Return the [X, Y] coordinate for the center point of the cell that contains the specified text.  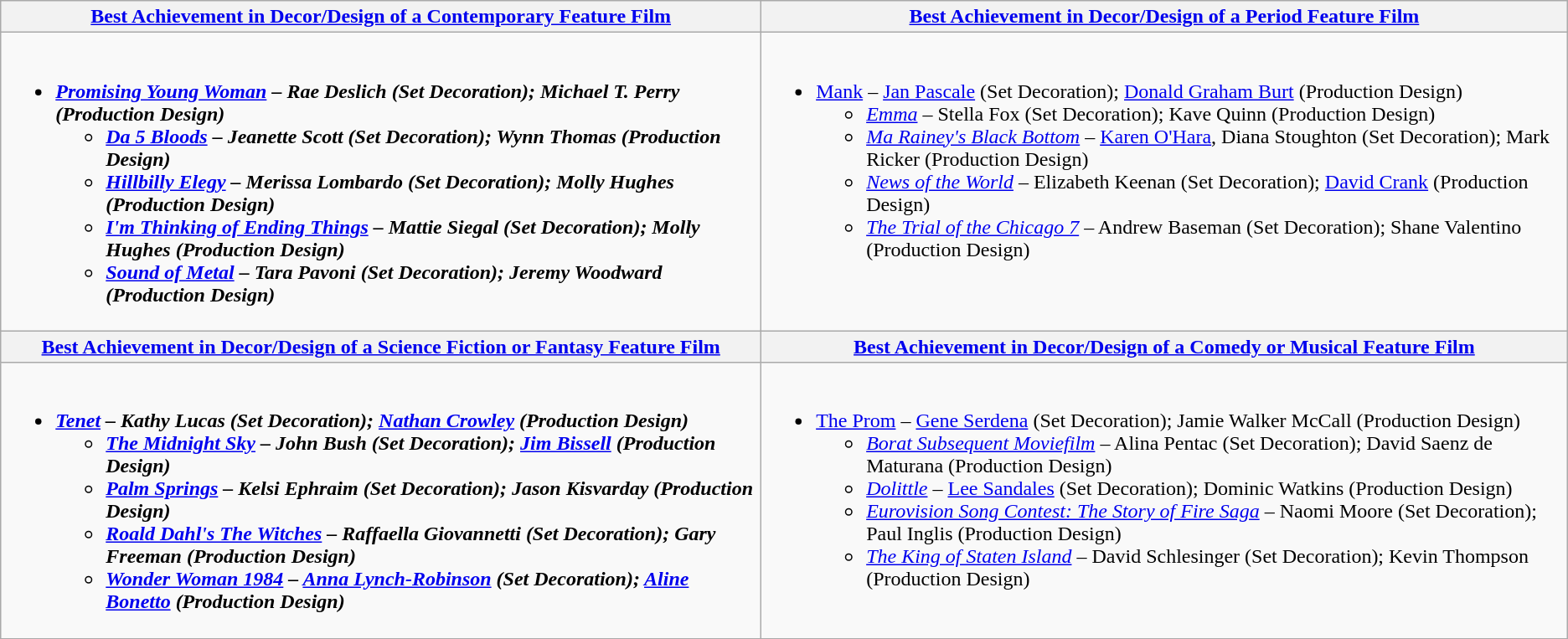
Best Achievement in Decor/Design of a Contemporary Feature Film [381, 17]
Best Achievement in Decor/Design of a Comedy or Musical Feature Film [1164, 347]
Best Achievement in Decor/Design of a Science Fiction or Fantasy Feature Film [381, 347]
Best Achievement in Decor/Design of a Period Feature Film [1164, 17]
